Capture the cell that displays the provided text and extract its [x, y] central coordinate. 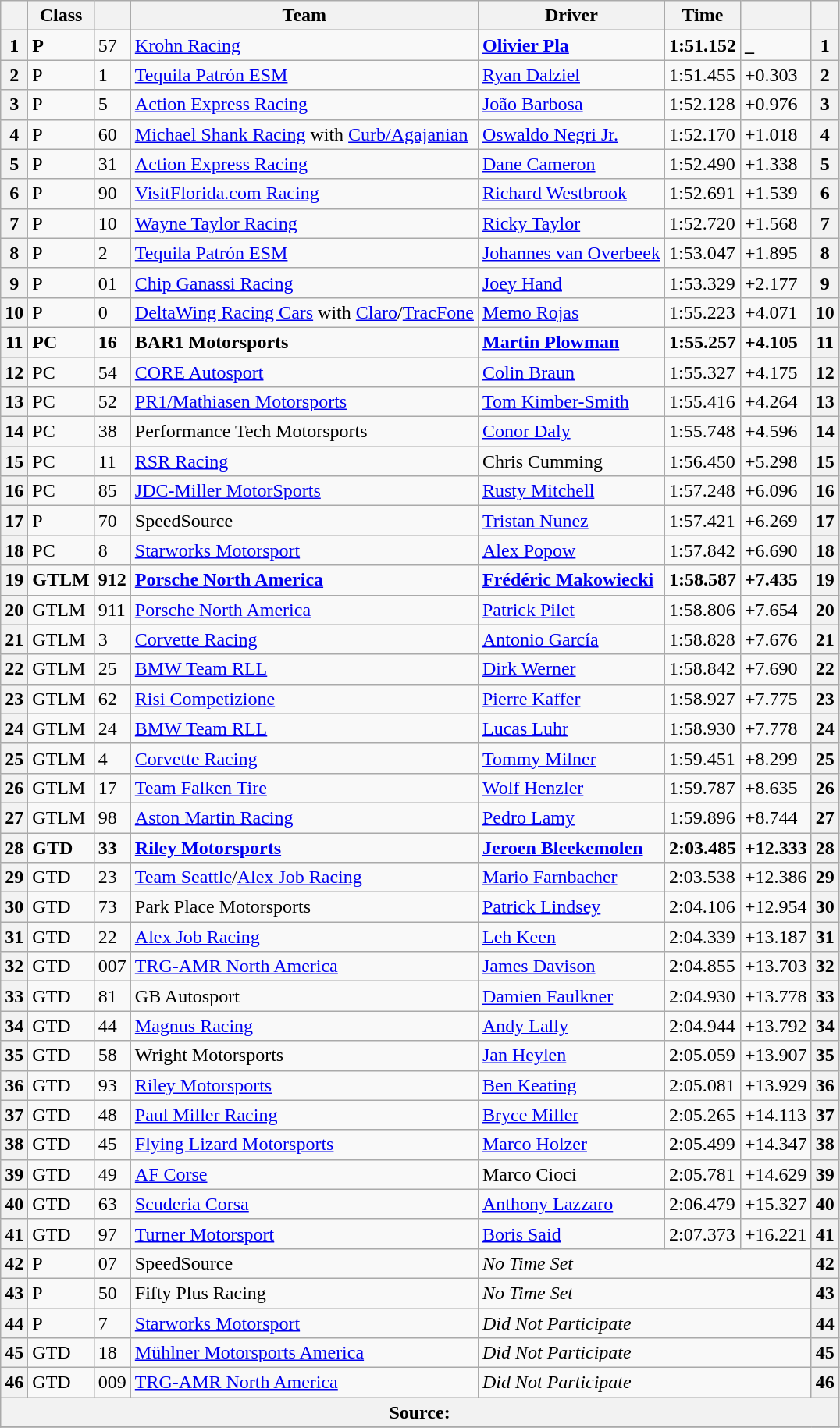
Oswaldo Negri Jr. [571, 134]
1:55.257 [703, 342]
BAR1 Motorsports [304, 342]
1:57.842 [703, 550]
48 [112, 1115]
58 [112, 1056]
Class [61, 16]
Ricky Taylor [571, 223]
Bryce Miller [571, 1115]
+4.105 [776, 342]
Fifty Plus Racing [304, 1293]
Tom Kimber-Smith [571, 402]
1:52.720 [703, 223]
2:05.781 [703, 1174]
90 [112, 194]
+13.929 [776, 1085]
+4.071 [776, 312]
+7.676 [776, 639]
911 [112, 610]
Dane Cameron [571, 164]
85 [112, 491]
Dirk Werner [571, 669]
+1.895 [776, 253]
2:05.499 [703, 1145]
+6.269 [776, 521]
+6.096 [776, 491]
Patrick Lindsey [571, 907]
Source: [420, 1412]
Aston Martin Racing [304, 817]
73 [112, 907]
Jeroen Bleekemolen [571, 847]
1:52.170 [703, 134]
1:51.152 [703, 45]
Antonio García [571, 639]
Lucas Luhr [571, 728]
+0.976 [776, 105]
Time [703, 16]
João Barbosa [571, 105]
+14.629 [776, 1174]
Team Falken Tire [304, 788]
Team [304, 16]
1:52.691 [703, 194]
+4.596 [776, 432]
Memo Rojas [571, 312]
+13.907 [776, 1056]
Ryan Dalziel [571, 75]
2:03.538 [703, 878]
PR1/Mathiasen Motorsports [304, 402]
+1.568 [776, 223]
1:58.828 [703, 639]
Colin Braun [571, 372]
+5.298 [776, 461]
1:59.451 [703, 758]
+12.954 [776, 907]
1:59.896 [703, 817]
Team Seattle/Alex Job Racing [304, 878]
Wayne Taylor Racing [304, 223]
Wright Motorsports [304, 1056]
+13.778 [776, 996]
AF Corse [304, 1174]
2:04.930 [703, 996]
Olivier Pla [571, 45]
Pedro Lamy [571, 817]
DeltaWing Racing Cars with Claro/TracFone [304, 312]
0 [112, 312]
Ben Keating [571, 1085]
Michael Shank Racing with Curb/Agajanian [304, 134]
+0.303 [776, 75]
1:55.416 [703, 402]
Rusty Mitchell [571, 491]
_ [776, 45]
93 [112, 1085]
+6.690 [776, 550]
RSR Racing [304, 461]
Frédéric Makowiecki [571, 580]
Wolf Henzler [571, 788]
Conor Daly [571, 432]
2:04.944 [703, 1026]
2:04.106 [703, 907]
+4.264 [776, 402]
+4.175 [776, 372]
Mario Farnbacher [571, 878]
007 [112, 967]
1:55.748 [703, 432]
JDC-Miller MotorSports [304, 491]
Marco Cioci [571, 1174]
1:58.927 [703, 699]
+7.690 [776, 669]
2:07.373 [703, 1234]
+7.778 [776, 728]
Alex Job Racing [304, 937]
James Davison [571, 967]
63 [112, 1204]
Anthony Lazzaro [571, 1204]
+8.635 [776, 788]
97 [112, 1234]
+16.221 [776, 1234]
1:58.842 [703, 669]
009 [112, 1383]
Performance Tech Motorsports [304, 432]
60 [112, 134]
1:57.248 [703, 491]
Park Place Motorsports [304, 907]
Damien Faulkner [571, 996]
GB Autosport [304, 996]
1:55.223 [703, 312]
Tommy Milner [571, 758]
+1.338 [776, 164]
70 [112, 521]
+13.187 [776, 937]
Patrick Pilet [571, 610]
49 [112, 1174]
Martin Plowman [571, 342]
98 [112, 817]
2:03.485 [703, 847]
Chris Cumming [571, 461]
+7.775 [776, 699]
912 [112, 580]
1:51.455 [703, 75]
1:55.327 [703, 372]
+8.299 [776, 758]
+1.018 [776, 134]
Jan Heylen [571, 1056]
81 [112, 996]
Joey Hand [571, 283]
Richard Westbrook [571, 194]
1:53.329 [703, 283]
+12.333 [776, 847]
+7.654 [776, 610]
CORE Autosport [304, 372]
+13.792 [776, 1026]
Leh Keen [571, 937]
Chip Ganassi Racing [304, 283]
01 [112, 283]
54 [112, 372]
+1.539 [776, 194]
2:05.265 [703, 1115]
Krohn Racing [304, 45]
62 [112, 699]
1:58.930 [703, 728]
07 [112, 1263]
50 [112, 1293]
+14.347 [776, 1145]
Mühlner Motorsports America [304, 1353]
Johannes van Overbeek [571, 253]
1:58.587 [703, 580]
2:05.081 [703, 1085]
Driver [571, 16]
Boris Said [571, 1234]
Risi Competizione [304, 699]
Pierre Kaffer [571, 699]
Magnus Racing [304, 1026]
57 [112, 45]
VisitFlorida.com Racing [304, 194]
52 [112, 402]
1:52.128 [703, 105]
Tristan Nunez [571, 521]
2:04.855 [703, 967]
1:56.450 [703, 461]
Turner Motorsport [304, 1234]
+12.386 [776, 878]
+8.744 [776, 817]
1:57.421 [703, 521]
Alex Popow [571, 550]
Paul Miller Racing [304, 1115]
+15.327 [776, 1204]
Flying Lizard Motorsports [304, 1145]
1:58.806 [703, 610]
2:06.479 [703, 1204]
1:59.787 [703, 788]
+13.703 [776, 967]
Marco Holzer [571, 1145]
+7.435 [776, 580]
1:53.047 [703, 253]
2:05.059 [703, 1056]
Scuderia Corsa [304, 1204]
Andy Lally [571, 1026]
2:04.339 [703, 937]
+14.113 [776, 1115]
1:52.490 [703, 164]
+2.177 [776, 283]
